Provide the (X, Y) coordinate of the cell's center where the given text is located.  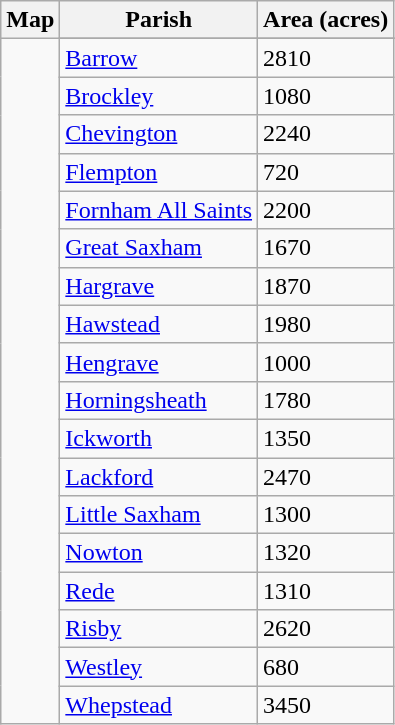
Chevington (159, 134)
Map (30, 20)
1780 (326, 400)
Great Saxham (159, 248)
Hawstead (159, 324)
Risby (159, 629)
Whepstead (159, 705)
Nowton (159, 553)
1300 (326, 515)
1350 (326, 438)
720 (326, 172)
Hengrave (159, 362)
Horningsheath (159, 400)
1000 (326, 362)
2620 (326, 629)
2470 (326, 477)
2200 (326, 210)
Little Saxham (159, 515)
1670 (326, 248)
Flempton (159, 172)
680 (326, 667)
Parish (159, 20)
Westley (159, 667)
Hargrave (159, 286)
2240 (326, 134)
Brockley (159, 96)
Area (acres) (326, 20)
2810 (326, 58)
1310 (326, 591)
1080 (326, 96)
Fornham All Saints (159, 210)
1870 (326, 286)
Lackford (159, 477)
Ickworth (159, 438)
3450 (326, 705)
1320 (326, 553)
Rede (159, 591)
Barrow (159, 58)
1980 (326, 324)
